Determine the (x, y) coordinate at the center of the cell enclosing the given text.  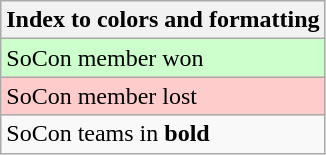
Index to colors and formatting (163, 20)
SoCon teams in bold (163, 134)
SoCon member lost (163, 96)
SoCon member won (163, 58)
